From the cell containing the given text, extract its center point as [x, y] coordinate. 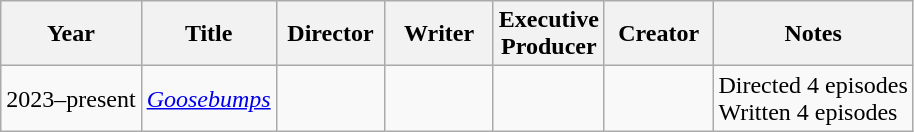
Title [208, 34]
ExecutiveProducer [548, 34]
Goosebumps [208, 98]
Directed 4 episodesWritten 4 episodes [813, 98]
2023–present [71, 98]
Writer [440, 34]
Creator [658, 34]
Director [330, 34]
Notes [813, 34]
Year [71, 34]
